Find where the given text appears and provide that cell's center as [X, Y] coordinate. 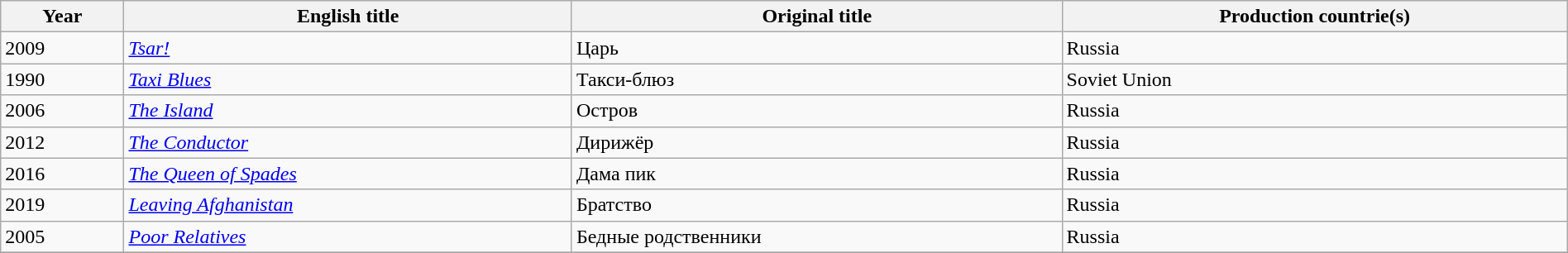
Дирижёр [817, 142]
The Conductor [348, 142]
English title [348, 17]
The Island [348, 111]
Бедные родственники [817, 236]
2012 [63, 142]
Братство [817, 205]
Царь [817, 48]
Такси-блюз [817, 79]
Tsar! [348, 48]
Production countrie(s) [1315, 17]
Year [63, 17]
1990 [63, 79]
The Queen of Spades [348, 174]
2019 [63, 205]
Дама пик [817, 174]
Остров [817, 111]
Taxi Blues [348, 79]
Soviet Union [1315, 79]
2009 [63, 48]
2006 [63, 111]
Poor Relatives [348, 236]
Original title [817, 17]
2016 [63, 174]
2005 [63, 236]
Leaving Afghanistan [348, 205]
